For the text-containing cell, return its midpoint in [X, Y] coordinate format. 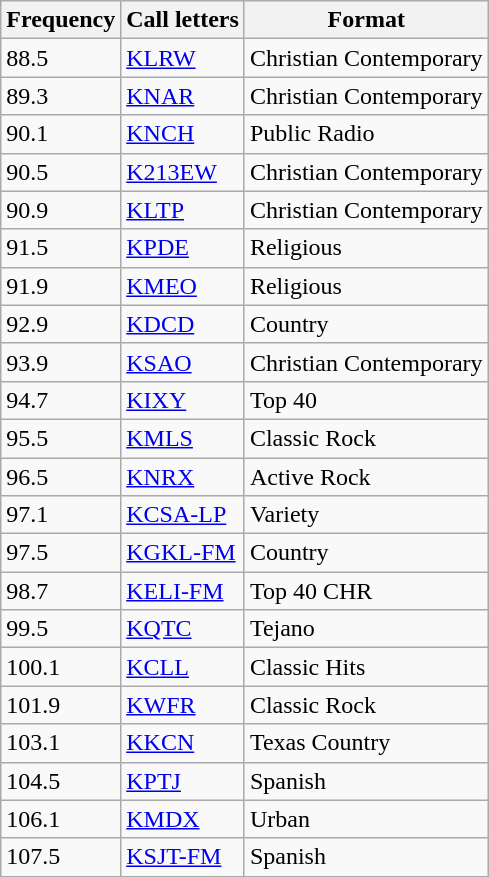
KIXY [183, 400]
Tejano [366, 629]
KQTC [183, 629]
95.5 [61, 438]
KKCN [183, 743]
KDCD [183, 324]
106.1 [61, 819]
KNCH [183, 134]
KGKL-FM [183, 553]
97.1 [61, 515]
91.9 [61, 286]
KCSA-LP [183, 515]
92.9 [61, 324]
Active Rock [366, 477]
KMLS [183, 438]
90.5 [61, 172]
KSAO [183, 362]
Call letters [183, 20]
100.1 [61, 667]
KMEO [183, 286]
Frequency [61, 20]
103.1 [61, 743]
104.5 [61, 781]
89.3 [61, 96]
KNAR [183, 96]
99.5 [61, 629]
Public Radio [366, 134]
Classic Hits [366, 667]
Texas Country [366, 743]
KMDX [183, 819]
101.9 [61, 705]
90.9 [61, 210]
KWFR [183, 705]
98.7 [61, 591]
90.1 [61, 134]
K213EW [183, 172]
KNRX [183, 477]
91.5 [61, 248]
Variety [366, 515]
96.5 [61, 477]
KPDE [183, 248]
Top 40 [366, 400]
KPTJ [183, 781]
KLRW [183, 58]
Top 40 CHR [366, 591]
KSJT-FM [183, 857]
KELI-FM [183, 591]
KCLL [183, 667]
97.5 [61, 553]
93.9 [61, 362]
KLTP [183, 210]
88.5 [61, 58]
Urban [366, 819]
Format [366, 20]
107.5 [61, 857]
94.7 [61, 400]
